Output the [x, y] coordinate of the center of the cell containing the given text.  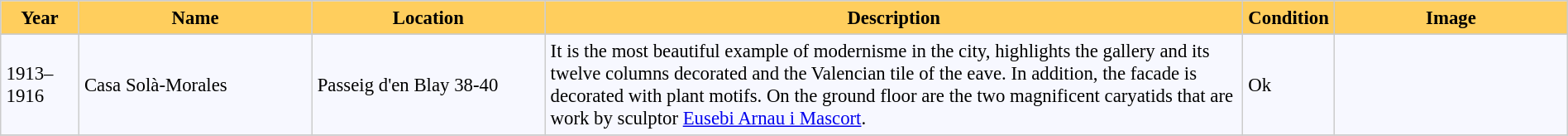
Condition [1288, 17]
Location [428, 17]
1913–1916 [40, 85]
Passeig d'en Blay 38-40 [428, 85]
Year [40, 17]
Name [195, 17]
Description [894, 17]
Ok [1288, 85]
Image [1451, 17]
Casa Solà-Morales [195, 85]
